Detect which cell encompasses the target text, then output its [X, Y] center coordinate. 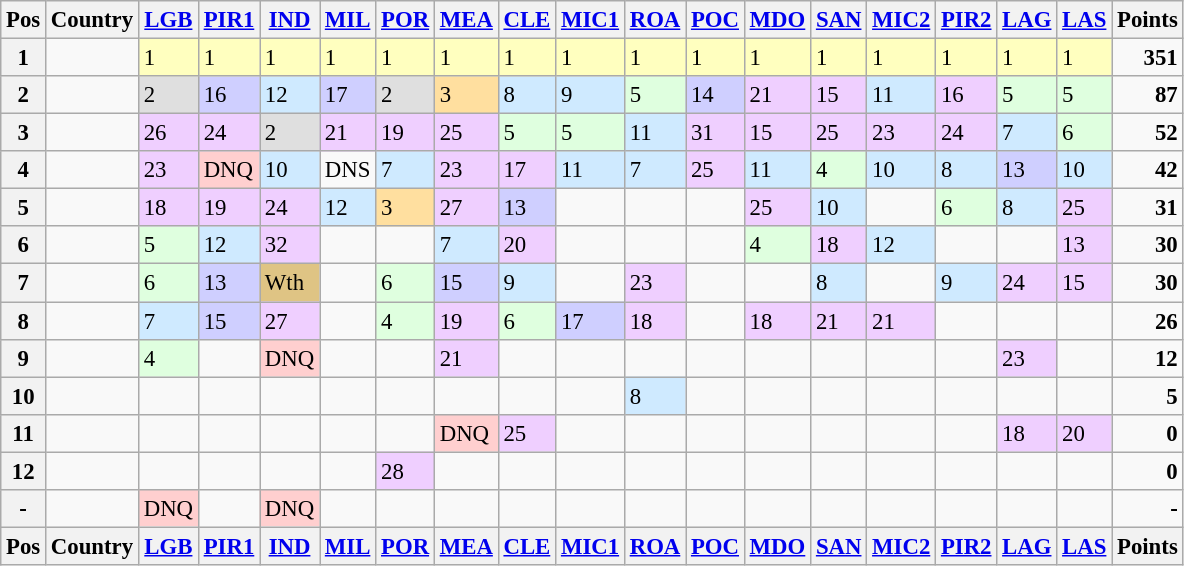
14 [716, 95]
42 [1148, 170]
351 [1148, 58]
28 [406, 471]
Wth [290, 283]
87 [1148, 95]
DNS [348, 170]
32 [290, 245]
52 [1148, 133]
